Locate the cell with the specified text and output its [x, y] center coordinate. 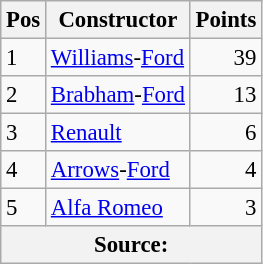
5 [24, 208]
Constructor [118, 20]
6 [226, 133]
2 [24, 95]
Alfa Romeo [118, 208]
Source: [132, 245]
Points [226, 20]
Pos [24, 20]
Renault [118, 133]
Williams-Ford [118, 58]
13 [226, 95]
Brabham-Ford [118, 95]
39 [226, 58]
Arrows-Ford [118, 170]
1 [24, 58]
